Return [X, Y] of the center of cell containing provided text 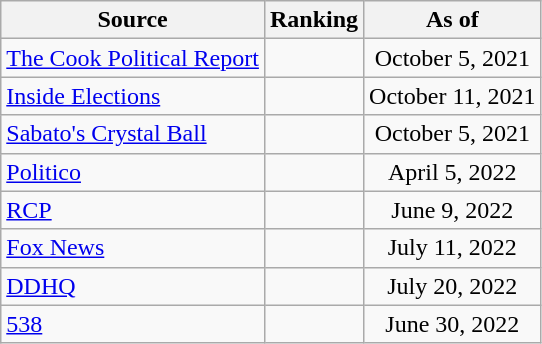
DDHQ [133, 286]
June 30, 2022 [452, 324]
RCP [133, 210]
July 11, 2022 [452, 248]
Politico [133, 172]
The Cook Political Report [133, 58]
Sabato's Crystal Ball [133, 134]
October 11, 2021 [452, 96]
538 [133, 324]
Inside Elections [133, 96]
June 9, 2022 [452, 210]
As of [452, 20]
April 5, 2022 [452, 172]
July 20, 2022 [452, 286]
Ranking [314, 20]
Fox News [133, 248]
Source [133, 20]
